Return [X, Y] of the center of cell containing provided text 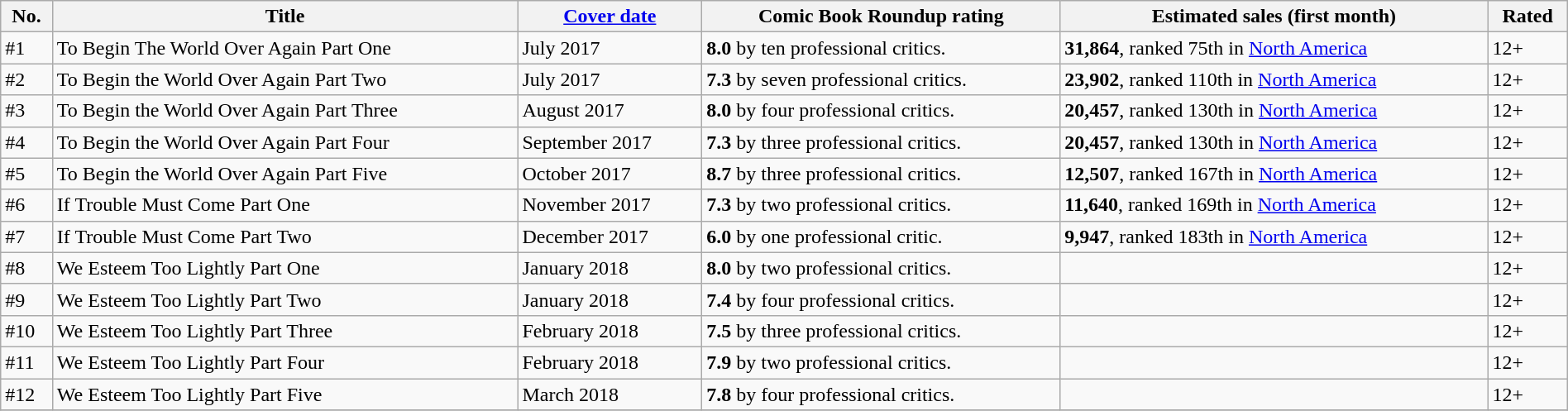
Title [284, 17]
#2 [26, 79]
We Esteem Too Lightly Part Four [284, 362]
6.0 by one professional critic. [882, 237]
Estimated sales (first month) [1274, 17]
7.4 by four professional critics. [882, 299]
#11 [26, 362]
To Begin the World Over Again Part Four [284, 142]
11,640, ranked 169th in North America [1274, 205]
No. [26, 17]
We Esteem Too Lightly Part Five [284, 394]
To Begin the World Over Again Part Three [284, 111]
7.3 by three professional critics. [882, 142]
November 2017 [610, 205]
September 2017 [610, 142]
#7 [26, 237]
March 2018 [610, 394]
#3 [26, 111]
Comic Book Roundup rating [882, 17]
8.0 by two professional critics. [882, 268]
If Trouble Must Come Part One [284, 205]
7.3 by seven professional critics. [882, 79]
To Begin the World Over Again Part Five [284, 174]
#5 [26, 174]
December 2017 [610, 237]
7.5 by three professional critics. [882, 331]
7.8 by four professional critics. [882, 394]
August 2017 [610, 111]
#4 [26, 142]
31,864, ranked 75th in North America [1274, 48]
8.7 by three professional critics. [882, 174]
We Esteem Too Lightly Part Two [284, 299]
#9 [26, 299]
Rated [1527, 17]
#6 [26, 205]
#8 [26, 268]
We Esteem Too Lightly Part One [284, 268]
9,947, ranked 183th in North America [1274, 237]
We Esteem Too Lightly Part Three [284, 331]
8.0 by four professional critics. [882, 111]
12,507, ranked 167th in North America [1274, 174]
Cover date [610, 17]
#12 [26, 394]
To Begin the World Over Again Part Two [284, 79]
To Begin The World Over Again Part One [284, 48]
7.3 by two professional critics. [882, 205]
If Trouble Must Come Part Two [284, 237]
#10 [26, 331]
8.0 by ten professional critics. [882, 48]
23,902, ranked 110th in North America [1274, 79]
7.9 by two professional critics. [882, 362]
October 2017 [610, 174]
#1 [26, 48]
